From the cell containing the given text, extract its center point as [X, Y] coordinate. 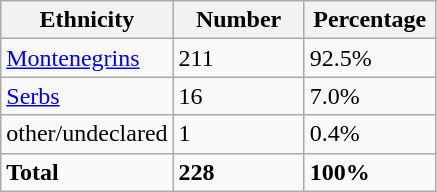
228 [238, 172]
Ethnicity [87, 20]
Number [238, 20]
100% [370, 172]
0.4% [370, 134]
Serbs [87, 96]
Montenegrins [87, 58]
7.0% [370, 96]
other/undeclared [87, 134]
Percentage [370, 20]
Total [87, 172]
1 [238, 134]
92.5% [370, 58]
211 [238, 58]
16 [238, 96]
